Pinpoint the cell where the given text exists, returning its (X, Y) midpoint coordinate. 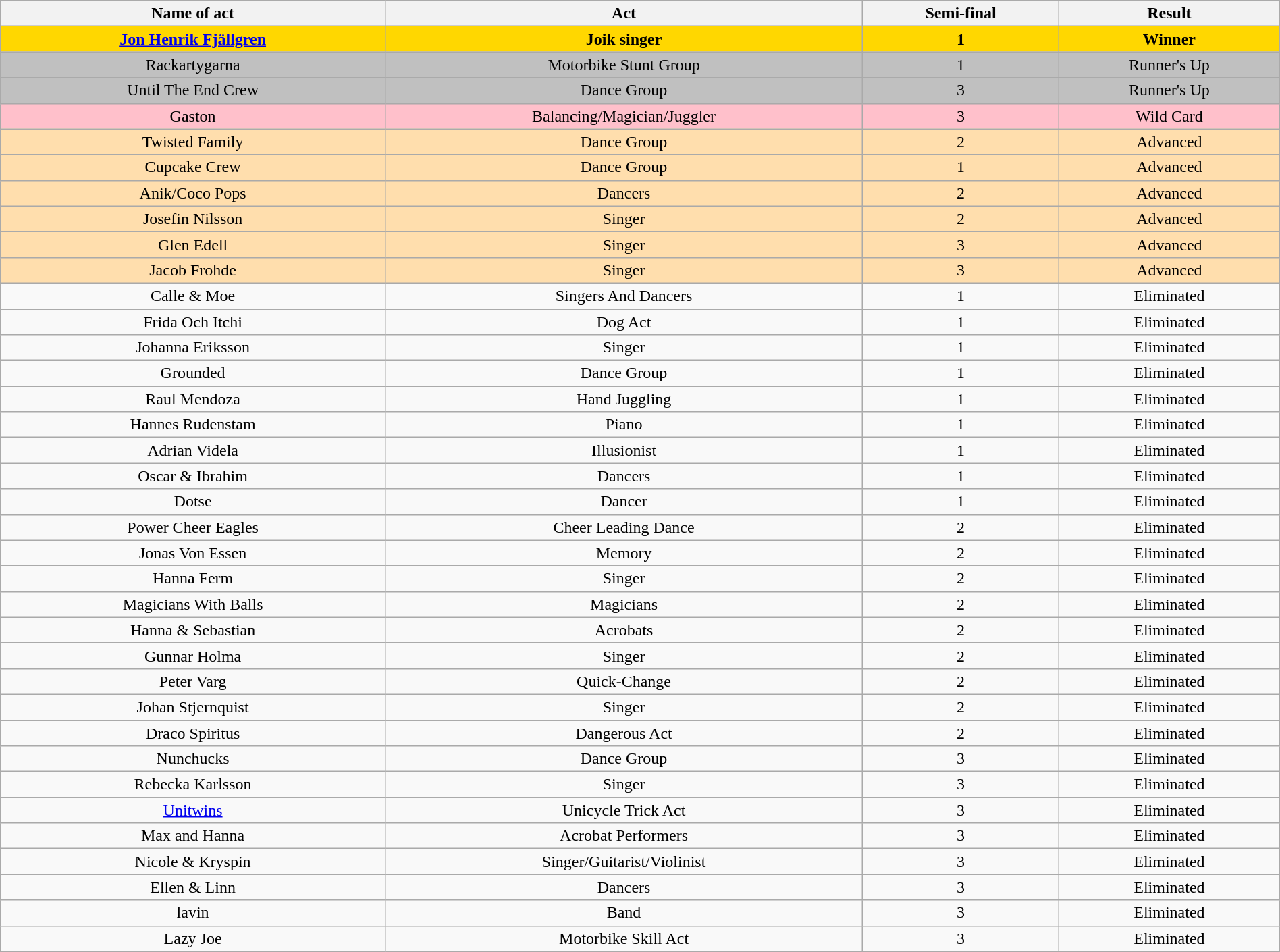
Hanna Ferm (193, 579)
Acrobat Performers (624, 836)
Max and Hanna (193, 836)
Singers And Dancers (624, 296)
Act (624, 14)
Unicycle Trick Act (624, 810)
Oscar & Ibrahim (193, 476)
Winner (1169, 39)
Gunnar Holma (193, 656)
Jacob Frohde (193, 270)
Rebecka Karlsson (193, 785)
Quick-Change (624, 681)
Hanna & Sebastian (193, 630)
Unitwins (193, 810)
Motorbike Skill Act (624, 938)
Joik singer (624, 39)
Magicians (624, 604)
Ellen & Linn (193, 887)
Calle & Moe (193, 296)
Draco Spiritus (193, 733)
Magicians With Balls (193, 604)
Name of act (193, 14)
Illusionist (624, 450)
Motorbike Stunt Group (624, 65)
Johan Stjernquist (193, 707)
Jon Henrik Fjällgren (193, 39)
Cupcake Crew (193, 167)
Josefin Nilsson (193, 219)
Dog Act (624, 322)
Band (624, 913)
Johanna Eriksson (193, 348)
Peter Varg (193, 681)
Acrobats (624, 630)
Balancing/Magician/Juggler (624, 116)
Dotse (193, 502)
Piano (624, 425)
Memory (624, 553)
Lazy Joe (193, 938)
Jonas Von Essen (193, 553)
Nunchucks (193, 759)
Rackartygarna (193, 65)
Glen Edell (193, 244)
Until The End Crew (193, 90)
Wild Card (1169, 116)
Adrian Videla (193, 450)
Hand Juggling (624, 399)
Gaston (193, 116)
Semi-final (961, 14)
Hannes Rudenstam (193, 425)
Nicole & Kryspin (193, 862)
Frida Och Itchi (193, 322)
Dangerous Act (624, 733)
lavin (193, 913)
Cheer Leading Dance (624, 527)
Result (1169, 14)
Raul Mendoza (193, 399)
Grounded (193, 373)
Singer/Guitarist/Violinist (624, 862)
Twisted Family (193, 142)
Dancer (624, 502)
Anik/Coco Pops (193, 193)
Power Cheer Eagles (193, 527)
